Locate the cell with the specified text and output its [x, y] center coordinate. 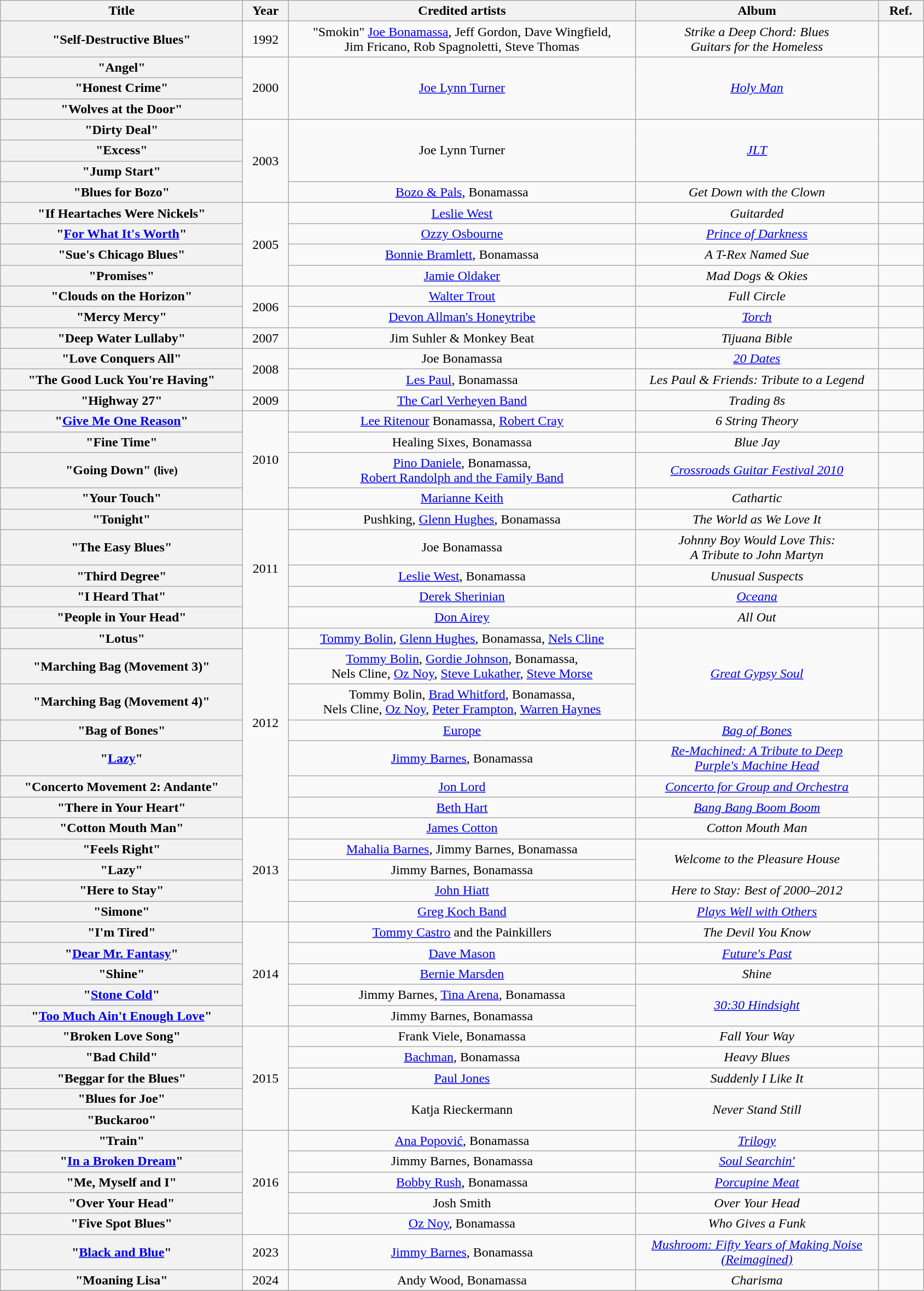
"If Heartaches Were Nickels" [121, 213]
Soul Searchin' [757, 1161]
Beth Hart [462, 807]
Plays Well with Others [757, 911]
Andy Wood, Bonamassa [462, 1280]
Mahalia Barnes, Jimmy Barnes, Bonamassa [462, 849]
Healing Sixes, Bonamassa [462, 442]
"Mercy Mercy" [121, 317]
"Feels Right" [121, 849]
Johnny Boy Would Love This:A Tribute to John Martyn [757, 547]
Frank Viele, Bonamassa [462, 1037]
Oceana [757, 596]
Trilogy [757, 1141]
Walter Trout [462, 296]
"Me, Myself and I" [121, 1182]
A T-Rex Named Sue [757, 254]
"Marching Bag (Movement 3)" [121, 666]
Crossroads Guitar Festival 2010 [757, 470]
JLT [757, 150]
The World as We Love It [757, 519]
Greg Koch Band [462, 911]
Paul Jones [462, 1078]
2012 [266, 723]
2024 [266, 1280]
Unusual Suspects [757, 575]
"Highway 27" [121, 400]
Concerto for Group and Orchestra [757, 787]
Trading 8s [757, 400]
"Too Much Ain't Enough Love" [121, 1016]
"There in Your Heart" [121, 807]
Mushroom: Fifty Years of Making Noise (Reimagined) [757, 1252]
1992 [266, 39]
Bang Bang Boom Boom [757, 807]
The Devil You Know [757, 932]
Over Your Head [757, 1203]
Bag of Bones [757, 730]
"Honest Crime" [121, 88]
"Blues for Bozo" [121, 192]
"Bag of Bones" [121, 730]
Album [757, 11]
2011 [266, 568]
Bobby Rush, Bonamassa [462, 1182]
John Hiatt [462, 891]
30:30 Hindsight [757, 1005]
Credited artists [462, 11]
Heavy Blues [757, 1057]
"Bad Child" [121, 1057]
Guitarded [757, 213]
Shine [757, 974]
"Angel" [121, 67]
"Jump Start" [121, 171]
Tommy Bolin, Glenn Hughes, Bonamassa, Nels Cline [462, 638]
"Your Touch" [121, 498]
"Self-Destructive Blues" [121, 39]
"Here to Stay" [121, 891]
The Carl Verheyen Band [462, 400]
Who Gives a Funk [757, 1224]
Les Paul, Bonamassa [462, 380]
Europe [462, 730]
Leslie West [462, 213]
2010 [266, 460]
Strike a Deep Chord: BluesGuitars for the Homeless [757, 39]
"Fine Time" [121, 442]
"Shine" [121, 974]
Full Circle [757, 296]
"Lotus" [121, 638]
"Marching Bag (Movement 4)" [121, 702]
"Broken Love Song" [121, 1037]
James Cotton [462, 828]
2006 [266, 307]
Marianne Keith [462, 498]
20 Dates [757, 359]
Suddenly I Like It [757, 1078]
Dave Mason [462, 953]
"Sue's Chicago Blues" [121, 254]
Future's Past [757, 953]
"Deep Water Lullaby" [121, 338]
"Black and Blue" [121, 1252]
Katja Rieckermann [462, 1109]
Torch [757, 317]
"Simone" [121, 911]
Get Down with the Clown [757, 192]
6 String Theory [757, 421]
"Blues for Joe" [121, 1099]
Jamie Oldaker [462, 275]
2000 [266, 88]
"Give Me One Reason" [121, 421]
Fall Your Way [757, 1037]
"The Easy Blues" [121, 547]
Jon Lord [462, 787]
"Promises" [121, 275]
"Train" [121, 1141]
2015 [266, 1078]
2013 [266, 870]
"Buckaroo" [121, 1120]
Tijuana Bible [757, 338]
2014 [266, 974]
Les Paul & Friends: Tribute to a Legend [757, 380]
"Love Conquers All" [121, 359]
Leslie West, Bonamassa [462, 575]
"Wolves at the Door" [121, 109]
Cathartic [757, 498]
Welcome to the Pleasure House [757, 859]
"People in Your Head" [121, 617]
Porcupine Meat [757, 1182]
Josh Smith [462, 1203]
"Tonight" [121, 519]
Here to Stay: Best of 2000–2012 [757, 891]
All Out [757, 617]
Title [121, 11]
2009 [266, 400]
Tommy Bolin, Brad Whitford, Bonamassa,Nels Cline, Oz Noy, Peter Frampton, Warren Haynes [462, 702]
Prince of Darkness [757, 234]
"Third Degree" [121, 575]
Never Stand Still [757, 1109]
Bozo & Pals, Bonamassa [462, 192]
Don Airey [462, 617]
Great Gypsy Soul [757, 674]
Tommy Bolin, Gordie Johnson, Bonamassa,Nels Cline, Oz Noy, Steve Lukather, Steve Morse [462, 666]
"I'm Tired" [121, 932]
"Cotton Mouth Man" [121, 828]
"Dear Mr. Fantasy" [121, 953]
Ozzy Osbourne [462, 234]
"Stone Cold" [121, 995]
Oz Noy, Bonamassa [462, 1224]
Jim Suhler & Monkey Beat [462, 338]
"Going Down" (live) [121, 470]
Derek Sherinian [462, 596]
Bernie Marsden [462, 974]
Holy Man [757, 88]
"Concerto Movement 2: Andante" [121, 787]
Bonnie Bramlett, Bonamassa [462, 254]
"The Good Luck You're Having" [121, 380]
Year [266, 11]
Ana Popović, Bonamassa [462, 1141]
Ref. [900, 11]
Jimmy Barnes, Tina Arena, Bonamassa [462, 995]
Bachman, Bonamassa [462, 1057]
Charisma [757, 1280]
"I Heard That" [121, 596]
"Moaning Lisa" [121, 1280]
2005 [266, 244]
2008 [266, 369]
Devon Allman's Honeytribe [462, 317]
2023 [266, 1252]
"For What It's Worth" [121, 234]
"Dirty Deal" [121, 130]
"Over Your Head" [121, 1203]
Pushking, Glenn Hughes, Bonamassa [462, 519]
"In a Broken Dream" [121, 1161]
2003 [266, 161]
Re-Machined: A Tribute to DeepPurple's Machine Head [757, 758]
2016 [266, 1182]
Cotton Mouth Man [757, 828]
Pino Daniele, Bonamassa,Robert Randolph and the Family Band [462, 470]
"Clouds on the Horizon" [121, 296]
"Beggar for the Blues" [121, 1078]
Lee Ritenour Bonamassa, Robert Cray [462, 421]
Tommy Castro and the Painkillers [462, 932]
Blue Jay [757, 442]
"Smokin" Joe Bonamassa, Jeff Gordon, Dave Wingfield,Jim Fricano, Rob Spagnoletti, Steve Thomas [462, 39]
Mad Dogs & Okies [757, 275]
"Five Spot Blues" [121, 1224]
"Excess" [121, 150]
2007 [266, 338]
